Return [X, Y] of the center of cell containing provided text 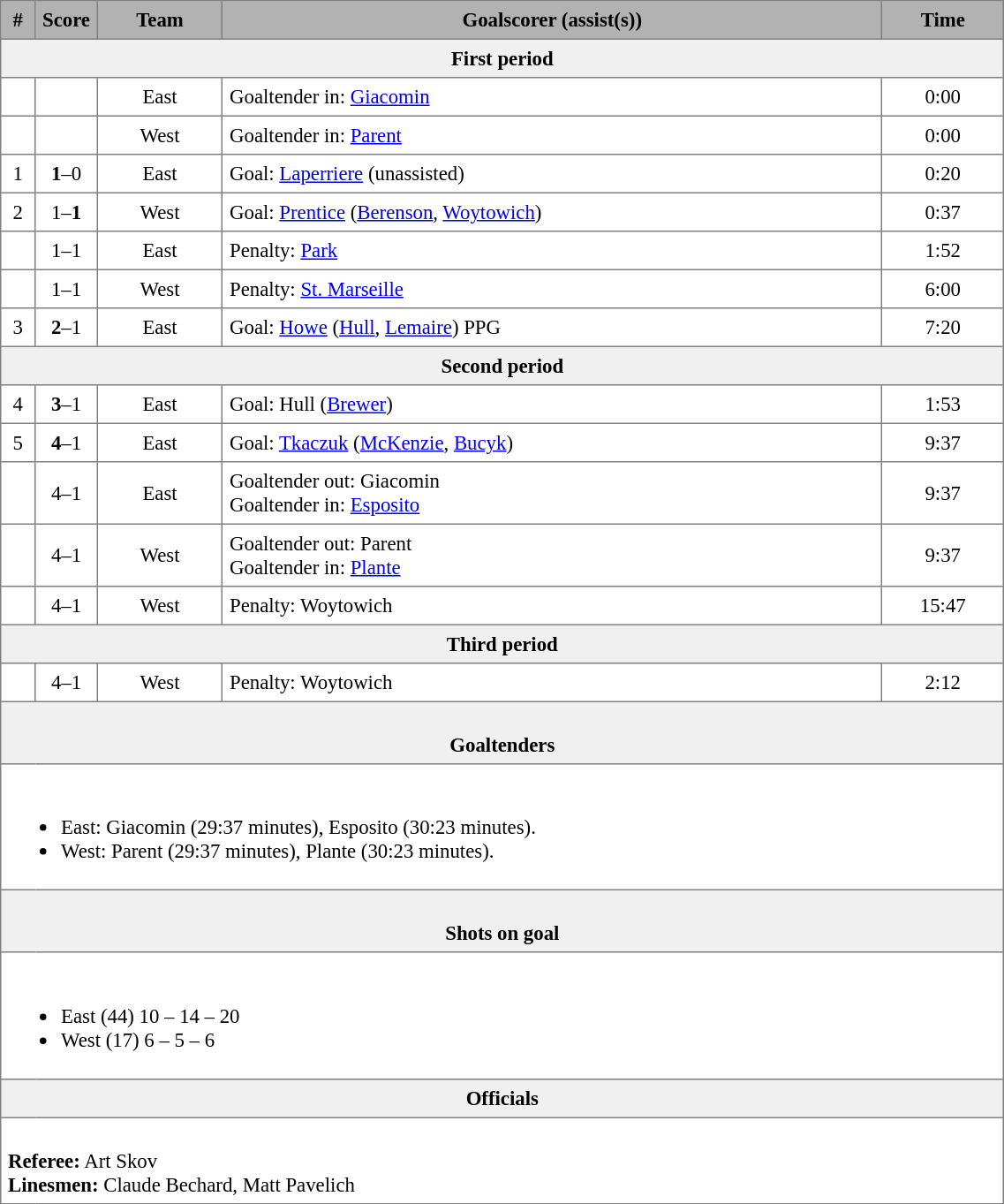
6:00 [943, 289]
Goaltender in: Parent [553, 135]
Shots on goal [502, 921]
2:12 [943, 683]
2 [18, 212]
East: Giacomin (29:37 minutes), Esposito (30:23 minutes).West: Parent (29:37 minutes), Plante (30:23 minutes). [502, 827]
Goal: Tkaczuk (McKenzie, Bucyk) [553, 443]
Time [943, 20]
Team [160, 20]
1:52 [943, 251]
East (44) 10 – 14 – 20West (17) 6 – 5 – 6 [502, 1016]
Penalty: St. Marseille [553, 289]
1–0 [66, 174]
Goaltenders [502, 732]
Goal: Hull (Brewer) [553, 405]
7:20 [943, 328]
3–1 [66, 405]
1 [18, 174]
3 [18, 328]
Goaltender out: ParentGoaltender in: Plante [553, 555]
Goal: Prentice (Berenson, Woytowich) [553, 212]
Second period [502, 366]
First period [502, 58]
4 [18, 405]
5 [18, 443]
2–1 [66, 328]
1:53 [943, 405]
Goalscorer (assist(s)) [553, 20]
Penalty: Park [553, 251]
Third period [502, 644]
0:37 [943, 212]
Goal: Howe (Hull, Lemaire) PPG [553, 328]
# [18, 20]
Goaltender in: Giacomin [553, 97]
Referee: Art SkovLinesmen: Claude Bechard, Matt Pavelich [502, 1161]
Officials [502, 1098]
0:20 [943, 174]
Score [66, 20]
Goal: Laperriere (unassisted) [553, 174]
Goaltender out: GiacominGoaltender in: Esposito [553, 493]
15:47 [943, 606]
